Detect which cell encompasses the target text, then output its (x, y) center coordinate. 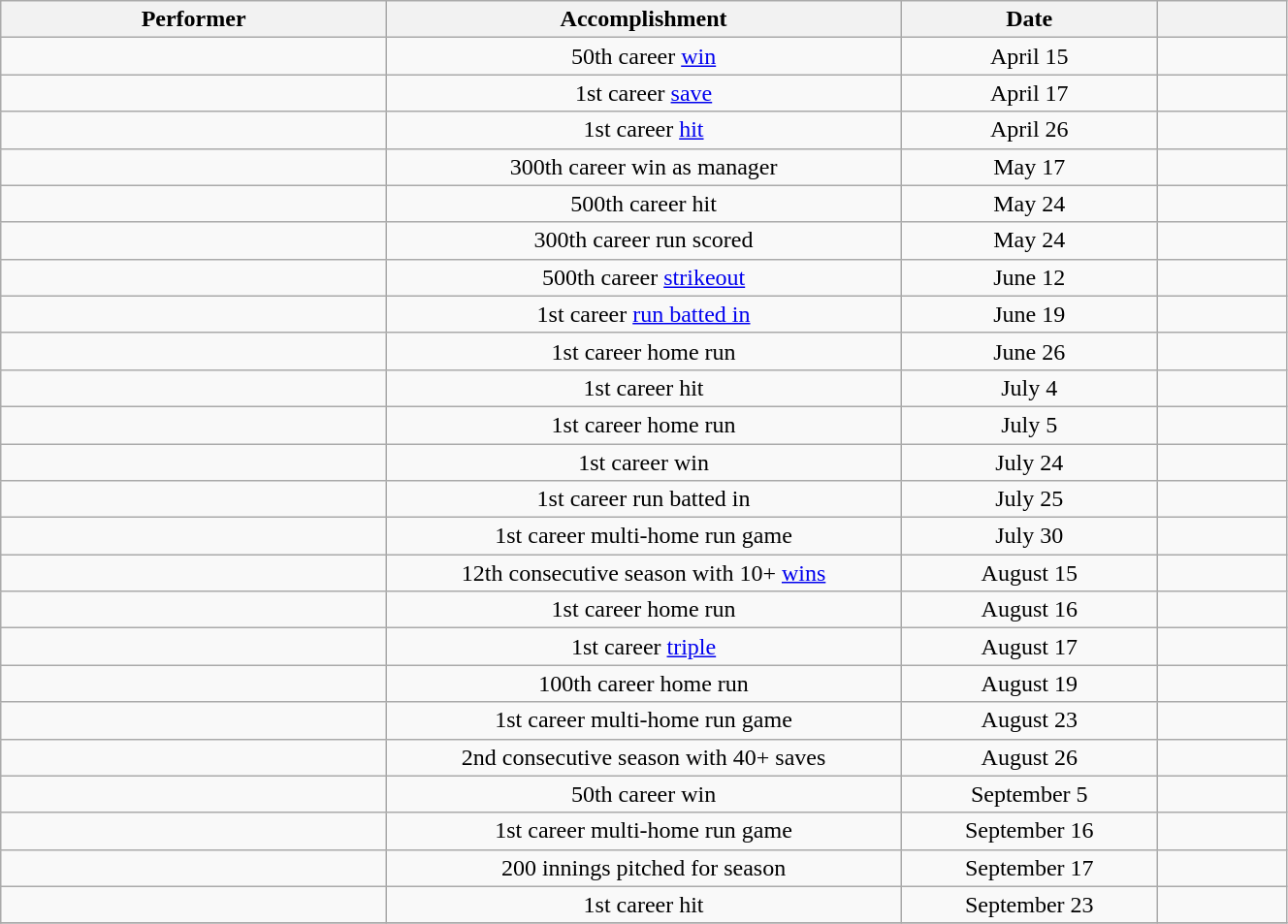
August 17 (1030, 647)
1st career win (643, 462)
June 12 (1030, 277)
April 15 (1030, 56)
July 30 (1030, 536)
12th consecutive season with 10+ wins (643, 573)
500th career hit (643, 204)
500th career strikeout (643, 277)
1st career save (643, 93)
April 26 (1030, 130)
August 15 (1030, 573)
100th career home run (643, 684)
May 17 (1030, 167)
June 19 (1030, 314)
June 26 (1030, 351)
August 19 (1030, 684)
300th career win as manager (643, 167)
August 26 (1030, 757)
Date (1030, 19)
July 24 (1030, 462)
2nd consecutive season with 40+ saves (643, 757)
July 4 (1030, 388)
September 17 (1030, 868)
Performer (194, 19)
July 25 (1030, 499)
September 16 (1030, 831)
300th career run scored (643, 240)
August 23 (1030, 720)
September 23 (1030, 905)
August 16 (1030, 610)
200 innings pitched for season (643, 868)
Accomplishment (643, 19)
September 5 (1030, 794)
April 17 (1030, 93)
1st career triple (643, 647)
July 5 (1030, 425)
